Search for the cell housing the specified text and yield its [x, y] center coordinate. 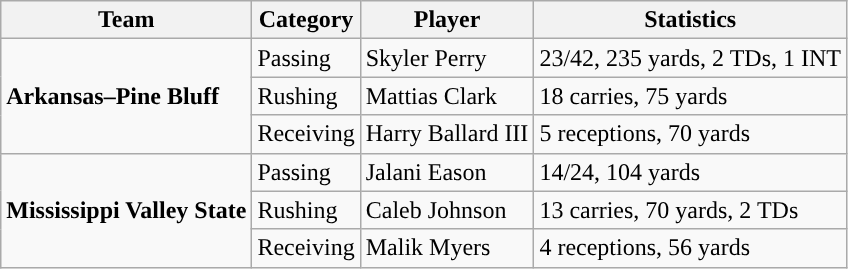
Player [447, 20]
Mattias Clark [447, 96]
23/42, 235 yards, 2 TDs, 1 INT [690, 58]
13 carries, 70 yards, 2 TDs [690, 210]
Team [126, 20]
Arkansas–Pine Bluff [126, 96]
18 carries, 75 yards [690, 96]
Caleb Johnson [447, 210]
Skyler Perry [447, 58]
Statistics [690, 20]
Mississippi Valley State [126, 210]
5 receptions, 70 yards [690, 134]
14/24, 104 yards [690, 172]
Malik Myers [447, 248]
Category [306, 20]
4 receptions, 56 yards [690, 248]
Jalani Eason [447, 172]
Harry Ballard III [447, 134]
